Find where the given text appears and provide that cell's center as [x, y] coordinate. 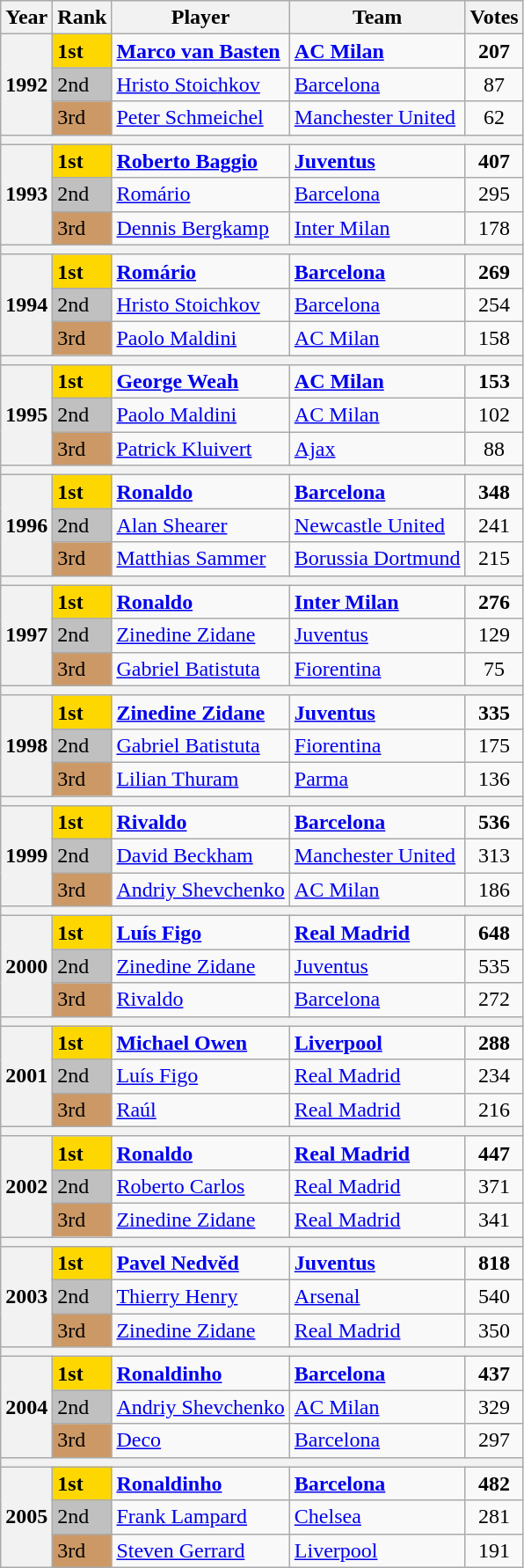
102 [494, 415]
272 [494, 1000]
1997 [26, 635]
1999 [26, 856]
348 [494, 492]
295 [494, 194]
Steven Gerrard [200, 1550]
Roberto Carlos [200, 1186]
1993 [26, 194]
Frank Lampard [200, 1517]
George Weah [200, 382]
335 [494, 712]
Alan Shearer [200, 525]
1992 [26, 84]
75 [494, 669]
62 [494, 118]
191 [494, 1550]
1998 [26, 745]
178 [494, 228]
1995 [26, 415]
2003 [26, 1297]
407 [494, 161]
Arsenal [377, 1297]
1996 [26, 525]
540 [494, 1297]
Votes [494, 18]
276 [494, 602]
2005 [26, 1517]
David Beckham [200, 856]
329 [494, 1407]
Newcastle United [377, 525]
Ajax [377, 449]
175 [494, 745]
Marco van Basten [200, 51]
Michael Owen [200, 1043]
2000 [26, 966]
241 [494, 525]
Thierry Henry [200, 1297]
447 [494, 1153]
234 [494, 1076]
Player [200, 18]
Year [26, 18]
186 [494, 890]
341 [494, 1220]
Lilian Thuram [200, 779]
158 [494, 338]
Rank [83, 18]
Team [377, 18]
350 [494, 1330]
482 [494, 1484]
216 [494, 1110]
Deco [200, 1440]
535 [494, 966]
Peter Schmeichel [200, 118]
254 [494, 304]
288 [494, 1043]
Pavel Nedvěd [200, 1264]
281 [494, 1517]
313 [494, 856]
88 [494, 449]
207 [494, 51]
818 [494, 1264]
Borussia Dortmund [377, 559]
215 [494, 559]
Patrick Kluivert [200, 449]
Chelsea [377, 1517]
648 [494, 933]
297 [494, 1440]
536 [494, 823]
2001 [26, 1076]
2002 [26, 1186]
129 [494, 635]
Roberto Baggio [200, 161]
1994 [26, 304]
136 [494, 779]
437 [494, 1374]
371 [494, 1186]
Dennis Bergkamp [200, 228]
Parma [377, 779]
Raúl [200, 1110]
87 [494, 84]
153 [494, 382]
269 [494, 271]
2004 [26, 1407]
Matthias Sammer [200, 559]
